For the text-containing cell, return its midpoint in [x, y] coordinate format. 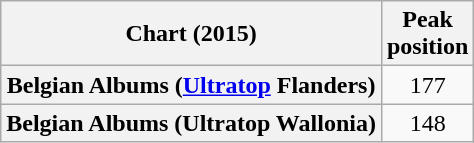
148 [427, 123]
Peakposition [427, 34]
177 [427, 85]
Belgian Albums (Ultratop Wallonia) [192, 123]
Chart (2015) [192, 34]
Belgian Albums (Ultratop Flanders) [192, 85]
